Search for the cell housing the specified text and yield its [X, Y] center coordinate. 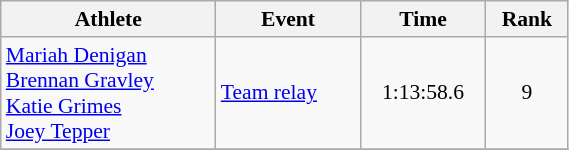
9 [527, 93]
Event [288, 19]
Mariah Denigan Brennan Gravley Katie Grimes Joey Tepper [108, 93]
Time [422, 19]
1:13:58.6 [422, 93]
Rank [527, 19]
Athlete [108, 19]
Team relay [288, 93]
